Provide the [X, Y] coordinate of the cell's center where the given text is located.  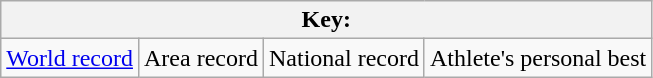
Athlete's personal best [538, 58]
Key: [326, 20]
Area record [200, 58]
World record [70, 58]
National record [344, 58]
